From the cell containing the given text, extract its center point as [X, Y] coordinate. 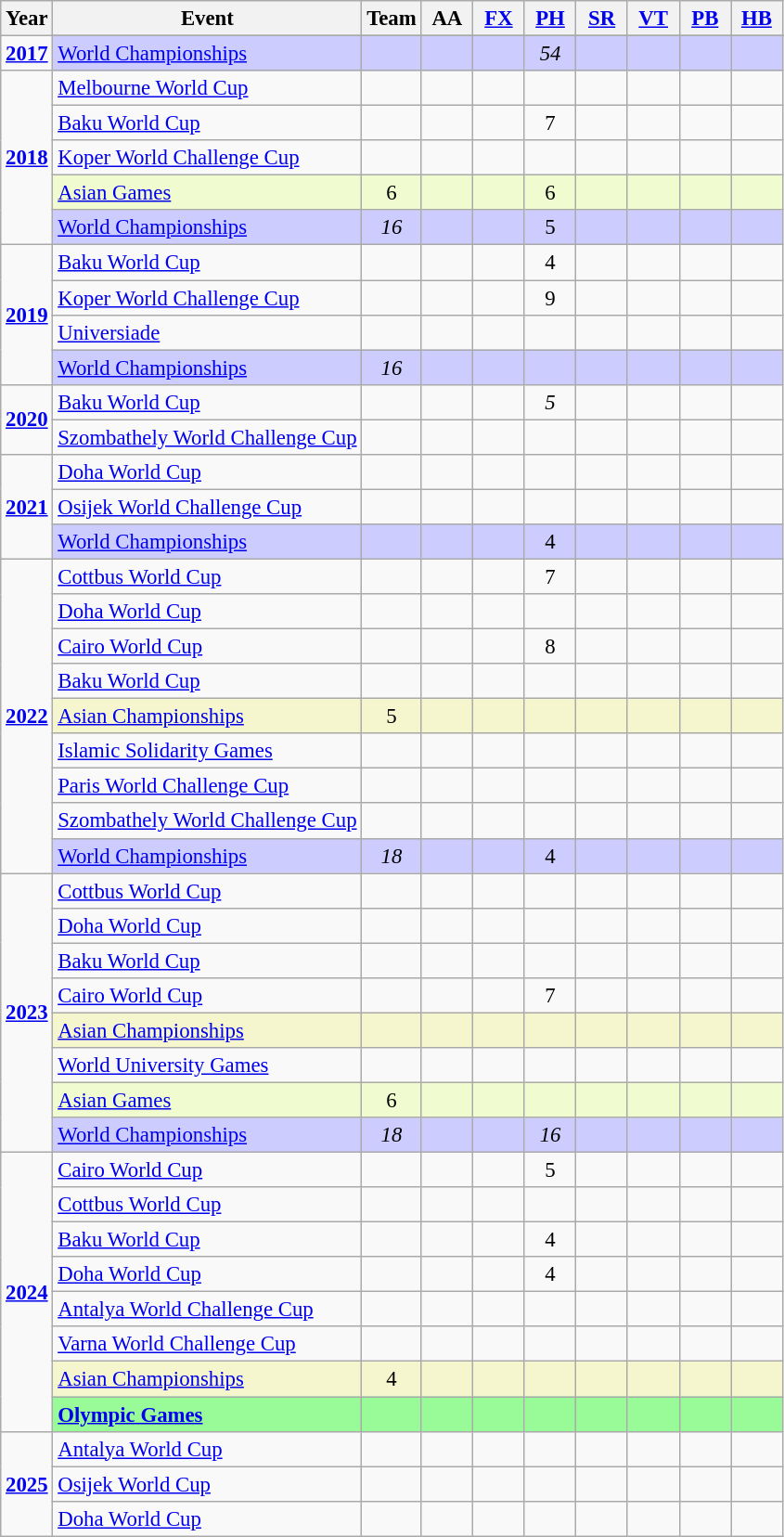
8 [550, 647]
HB [757, 19]
FX [499, 19]
2021 [27, 507]
2020 [27, 420]
Universiade [208, 332]
Team [392, 19]
SR [602, 19]
Year [27, 19]
2018 [27, 158]
Osijek World Challenge Cup [208, 507]
Varna World Challenge Cup [208, 1345]
Melbourne World Cup [208, 88]
9 [550, 298]
Islamic Solidarity Games [208, 751]
Olympic Games [208, 1414]
Event [208, 19]
PH [550, 19]
2025 [27, 1483]
Paris World Challenge Cup [208, 786]
World University Games [208, 1066]
2019 [27, 315]
Antalya World Challenge Cup [208, 1310]
Osijek World Cup [208, 1484]
2017 [27, 54]
2023 [27, 1014]
54 [550, 54]
Antalya World Cup [208, 1449]
2024 [27, 1292]
VT [653, 19]
AA [447, 19]
2022 [27, 716]
PB [705, 19]
